Provide the (X, Y) coordinate of the cell's center where the given text is located.  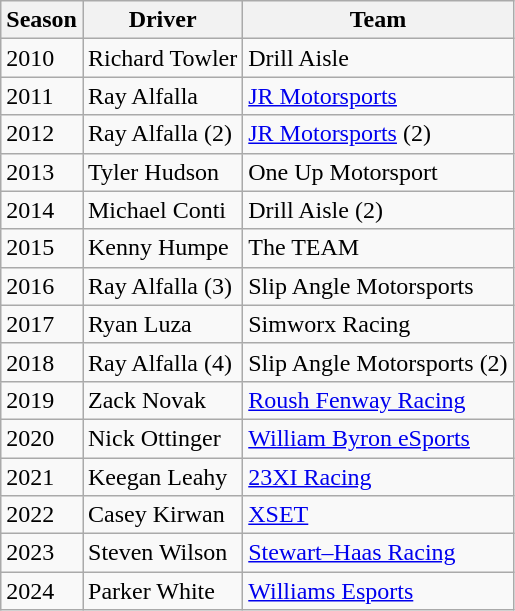
Stewart–Haas Racing (378, 553)
Drill Aisle (378, 58)
Driver (162, 20)
Williams Esports (378, 591)
2024 (42, 591)
Drill Aisle (2) (378, 210)
Ray Alfalla (162, 96)
The TEAM (378, 248)
2022 (42, 515)
Slip Angle Motorsports (2) (378, 362)
2021 (42, 477)
Tyler Hudson (162, 172)
Michael Conti (162, 210)
2023 (42, 553)
JR Motorsports (2) (378, 134)
2019 (42, 400)
JR Motorsports (378, 96)
Team (378, 20)
Nick Ottinger (162, 438)
Ryan Luza (162, 324)
Steven Wilson (162, 553)
Casey Kirwan (162, 515)
Simworx Racing (378, 324)
Ray Alfalla (4) (162, 362)
2018 (42, 362)
2011 (42, 96)
2016 (42, 286)
One Up Motorsport (378, 172)
2012 (42, 134)
Ray Alfalla (3) (162, 286)
Zack Novak (162, 400)
Richard Towler (162, 58)
Keegan Leahy (162, 477)
Season (42, 20)
Slip Angle Motorsports (378, 286)
Parker White (162, 591)
2015 (42, 248)
Kenny Humpe (162, 248)
William Byron eSports (378, 438)
2017 (42, 324)
2013 (42, 172)
2020 (42, 438)
23XI Racing (378, 477)
Roush Fenway Racing (378, 400)
2010 (42, 58)
Ray Alfalla (2) (162, 134)
2014 (42, 210)
XSET (378, 515)
